Return [x, y] of the center of cell containing provided text 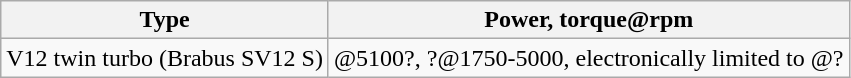
V12 twin turbo (Brabus SV12 S) [165, 58]
Type [165, 20]
Power, torque@rpm [588, 20]
@5100?, ?@1750-5000, electronically limited to @? [588, 58]
